From the cell containing the given text, extract its center point as (x, y) coordinate. 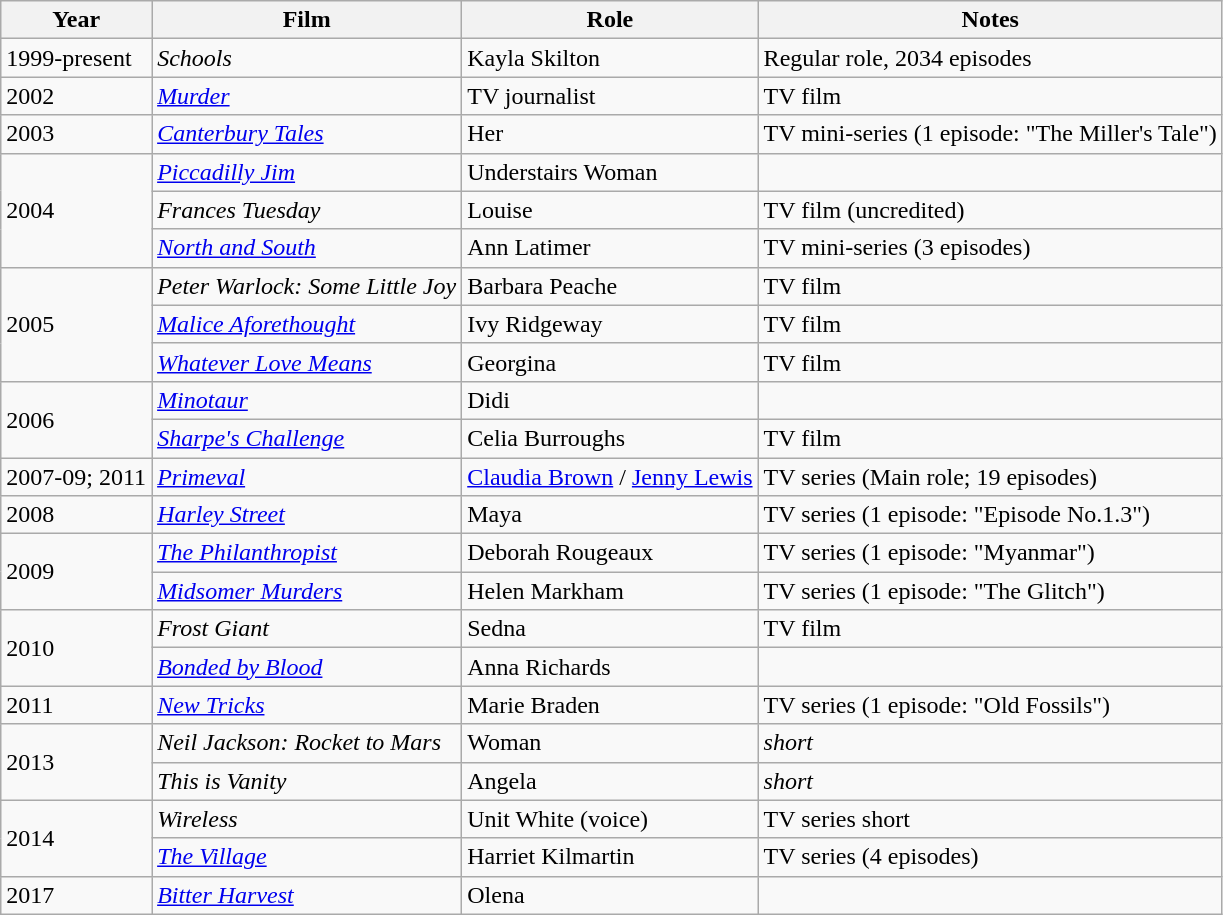
North and South (307, 248)
2013 (76, 762)
Murder (307, 96)
Schools (307, 58)
Role (610, 20)
TV series (Main role; 19 episodes) (990, 477)
TV film (uncredited) (990, 210)
Her (610, 134)
Understairs Woman (610, 172)
Sedna (610, 629)
Minotaur (307, 400)
Piccadilly Jim (307, 172)
TV mini-series (3 episodes) (990, 248)
TV series (1 episode: "Episode No.1.3") (990, 515)
Ivy Ridgeway (610, 324)
TV series short (990, 819)
Frost Giant (307, 629)
2008 (76, 515)
2002 (76, 96)
Harley Street (307, 515)
Year (76, 20)
2011 (76, 705)
Bonded by Blood (307, 667)
TV mini-series (1 episode: "The Miller's Tale") (990, 134)
Deborah Rougeaux (610, 553)
2003 (76, 134)
2017 (76, 895)
Marie Braden (610, 705)
Barbara Peache (610, 286)
Maya (610, 515)
This is Vanity (307, 781)
2010 (76, 648)
Film (307, 20)
2009 (76, 572)
Midsomer Murders (307, 591)
Regular role, 2034 episodes (990, 58)
Kayla Skilton (610, 58)
Woman (610, 743)
The Philanthropist (307, 553)
The Village (307, 857)
Frances Tuesday (307, 210)
Unit White (voice) (610, 819)
2006 (76, 419)
Ann Latimer (610, 248)
Malice Aforethought (307, 324)
Canterbury Tales (307, 134)
Harriet Kilmartin (610, 857)
2007-09; 2011 (76, 477)
2014 (76, 838)
1999-present (76, 58)
Neil Jackson: Rocket to Mars (307, 743)
Bitter Harvest (307, 895)
2004 (76, 210)
TV series (1 episode: "Myanmar") (990, 553)
2005 (76, 324)
Notes (990, 20)
TV series (1 episode: "Old Fossils") (990, 705)
TV journalist (610, 96)
Olena (610, 895)
TV series (1 episode: "The Glitch") (990, 591)
TV series (4 episodes) (990, 857)
Anna Richards (610, 667)
New Tricks (307, 705)
Louise (610, 210)
Didi (610, 400)
Claudia Brown / Jenny Lewis (610, 477)
Helen Markham (610, 591)
Celia Burroughs (610, 438)
Sharpe's Challenge (307, 438)
Peter Warlock: Some Little Joy (307, 286)
Primeval (307, 477)
Wireless (307, 819)
Angela (610, 781)
Georgina (610, 362)
Whatever Love Means (307, 362)
